Search for the cell housing the specified text and yield its (x, y) center coordinate. 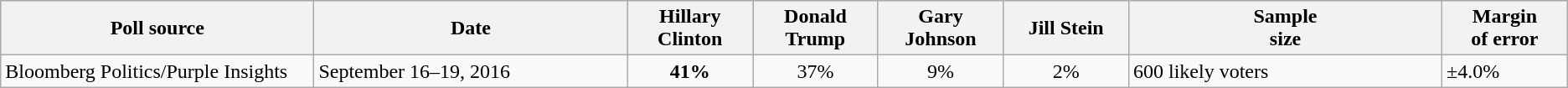
Poll source (157, 28)
9% (941, 71)
±4.0% (1505, 71)
2% (1066, 71)
Date (471, 28)
Samplesize (1285, 28)
Jill Stein (1066, 28)
Marginof error (1505, 28)
September 16–19, 2016 (471, 71)
Bloomberg Politics/Purple Insights (157, 71)
37% (816, 71)
Hillary Clinton (690, 28)
41% (690, 71)
Donald Trump (816, 28)
Gary Johnson (941, 28)
600 likely voters (1285, 71)
